Return (X, Y) of the center of cell containing provided text 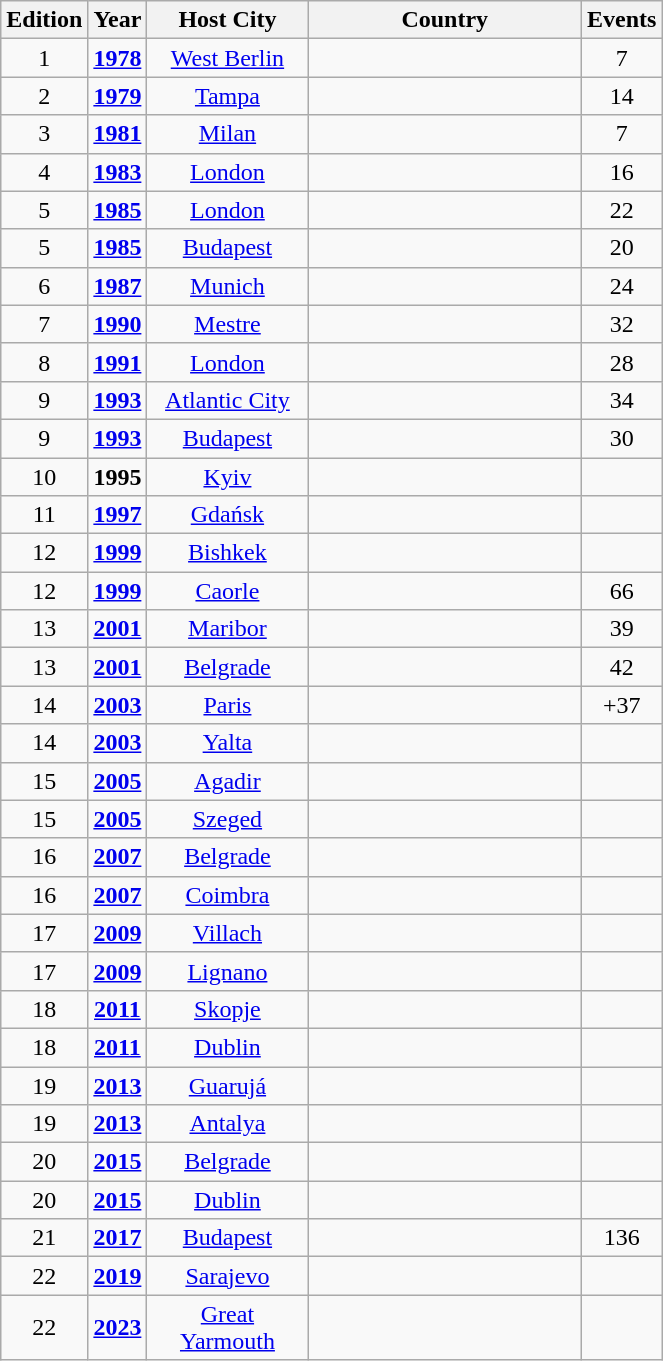
1979 (118, 96)
Country (445, 20)
10 (44, 477)
6 (44, 286)
Year (118, 20)
+37 (622, 705)
Lignano (228, 971)
Atlantic City (228, 400)
Kyiv (228, 477)
Caorle (228, 591)
Coimbra (228, 895)
Bishkek (228, 553)
2019 (118, 1276)
1 (44, 58)
Events (622, 20)
Edition (44, 20)
1991 (118, 362)
3 (44, 134)
8 (44, 362)
1987 (118, 286)
Agadir (228, 781)
1981 (118, 134)
Munich (228, 286)
42 (622, 667)
1990 (118, 324)
Paris (228, 705)
1995 (118, 477)
Maribor (228, 629)
1997 (118, 515)
Tampa (228, 96)
1983 (118, 172)
2023 (118, 1328)
30 (622, 438)
Villach (228, 933)
24 (622, 286)
28 (622, 362)
34 (622, 400)
Szeged (228, 819)
Great Yarmouth (228, 1328)
Sarajevo (228, 1276)
32 (622, 324)
2017 (118, 1238)
1978 (118, 58)
Host City (228, 20)
Mestre (228, 324)
West Berlin (228, 58)
4 (44, 172)
Guarujá (228, 1085)
39 (622, 629)
Milan (228, 134)
Antalya (228, 1124)
2 (44, 96)
Gdańsk (228, 515)
21 (44, 1238)
136 (622, 1238)
Skopje (228, 1009)
66 (622, 591)
11 (44, 515)
Yalta (228, 743)
